Output the [x, y] coordinate of the center of the cell containing the given text.  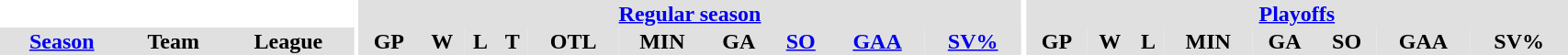
Regular season [690, 14]
League [288, 41]
Team [173, 41]
T [513, 41]
Season [62, 41]
Playoffs [1297, 14]
OTL [573, 41]
